Return [x, y] of the center of cell containing provided text 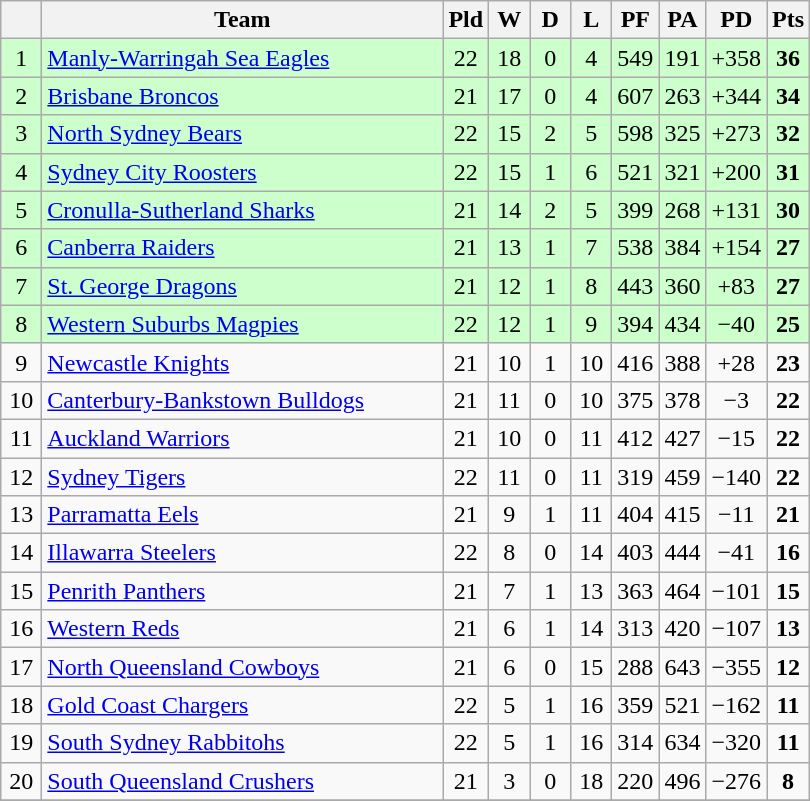
Sydney City Roosters [242, 172]
191 [682, 58]
598 [636, 134]
378 [682, 400]
−41 [736, 553]
360 [682, 286]
Pts [788, 20]
+131 [736, 210]
PF [636, 20]
PD [736, 20]
−276 [736, 781]
363 [636, 591]
+358 [736, 58]
Canberra Raiders [242, 248]
420 [682, 629]
20 [22, 781]
25 [788, 324]
−320 [736, 743]
Newcastle Knights [242, 362]
St. George Dragons [242, 286]
Manly-Warringah Sea Eagles [242, 58]
Gold Coast Chargers [242, 705]
Auckland Warriors [242, 438]
−140 [736, 477]
319 [636, 477]
538 [636, 248]
220 [636, 781]
North Queensland Cowboys [242, 667]
−101 [736, 591]
634 [682, 743]
399 [636, 210]
−11 [736, 515]
359 [636, 705]
+200 [736, 172]
Brisbane Broncos [242, 96]
Canterbury-Bankstown Bulldogs [242, 400]
PA [682, 20]
643 [682, 667]
434 [682, 324]
464 [682, 591]
L [592, 20]
325 [682, 134]
Western Suburbs Magpies [242, 324]
19 [22, 743]
288 [636, 667]
Cronulla-Sutherland Sharks [242, 210]
314 [636, 743]
394 [636, 324]
Parramatta Eels [242, 515]
Penrith Panthers [242, 591]
−107 [736, 629]
415 [682, 515]
+28 [736, 362]
443 [636, 286]
−355 [736, 667]
384 [682, 248]
23 [788, 362]
36 [788, 58]
263 [682, 96]
459 [682, 477]
34 [788, 96]
32 [788, 134]
Western Reds [242, 629]
416 [636, 362]
+154 [736, 248]
30 [788, 210]
549 [636, 58]
31 [788, 172]
375 [636, 400]
+344 [736, 96]
427 [682, 438]
607 [636, 96]
W [510, 20]
268 [682, 210]
321 [682, 172]
Sydney Tigers [242, 477]
Pld [466, 20]
D [550, 20]
496 [682, 781]
−40 [736, 324]
+83 [736, 286]
412 [636, 438]
403 [636, 553]
South Sydney Rabbitohs [242, 743]
South Queensland Crushers [242, 781]
−15 [736, 438]
−162 [736, 705]
313 [636, 629]
Illawarra Steelers [242, 553]
North Sydney Bears [242, 134]
444 [682, 553]
−3 [736, 400]
388 [682, 362]
+273 [736, 134]
Team [242, 20]
404 [636, 515]
